Return (X, Y) of the center of cell containing provided text 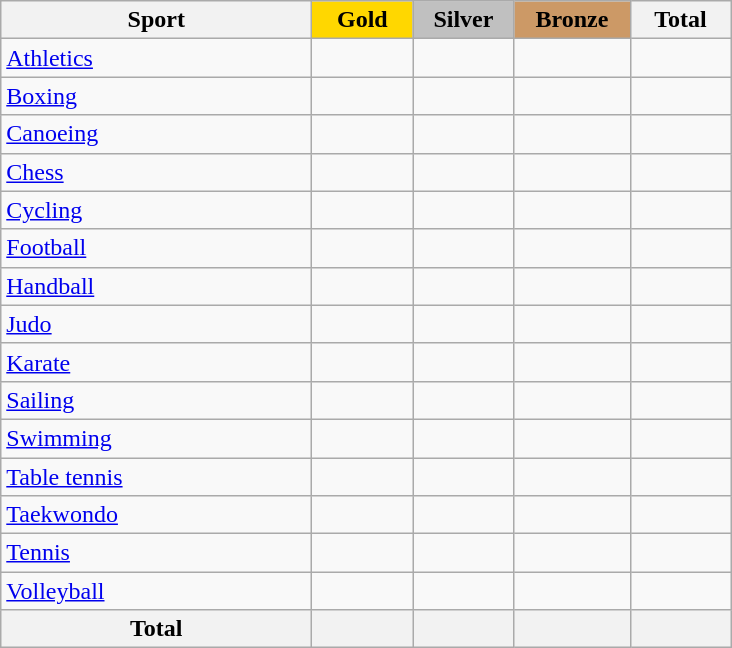
Football (156, 248)
Karate (156, 362)
Taekwondo (156, 515)
Gold (362, 20)
Volleyball (156, 591)
Handball (156, 286)
Chess (156, 172)
Sailing (156, 400)
Silver (464, 20)
Swimming (156, 438)
Judo (156, 324)
Cycling (156, 210)
Tennis (156, 553)
Bronze (572, 20)
Athletics (156, 58)
Boxing (156, 96)
Table tennis (156, 477)
Canoeing (156, 134)
Sport (156, 20)
